Determine the [x, y] coordinate at the center of the cell enclosing the given text.  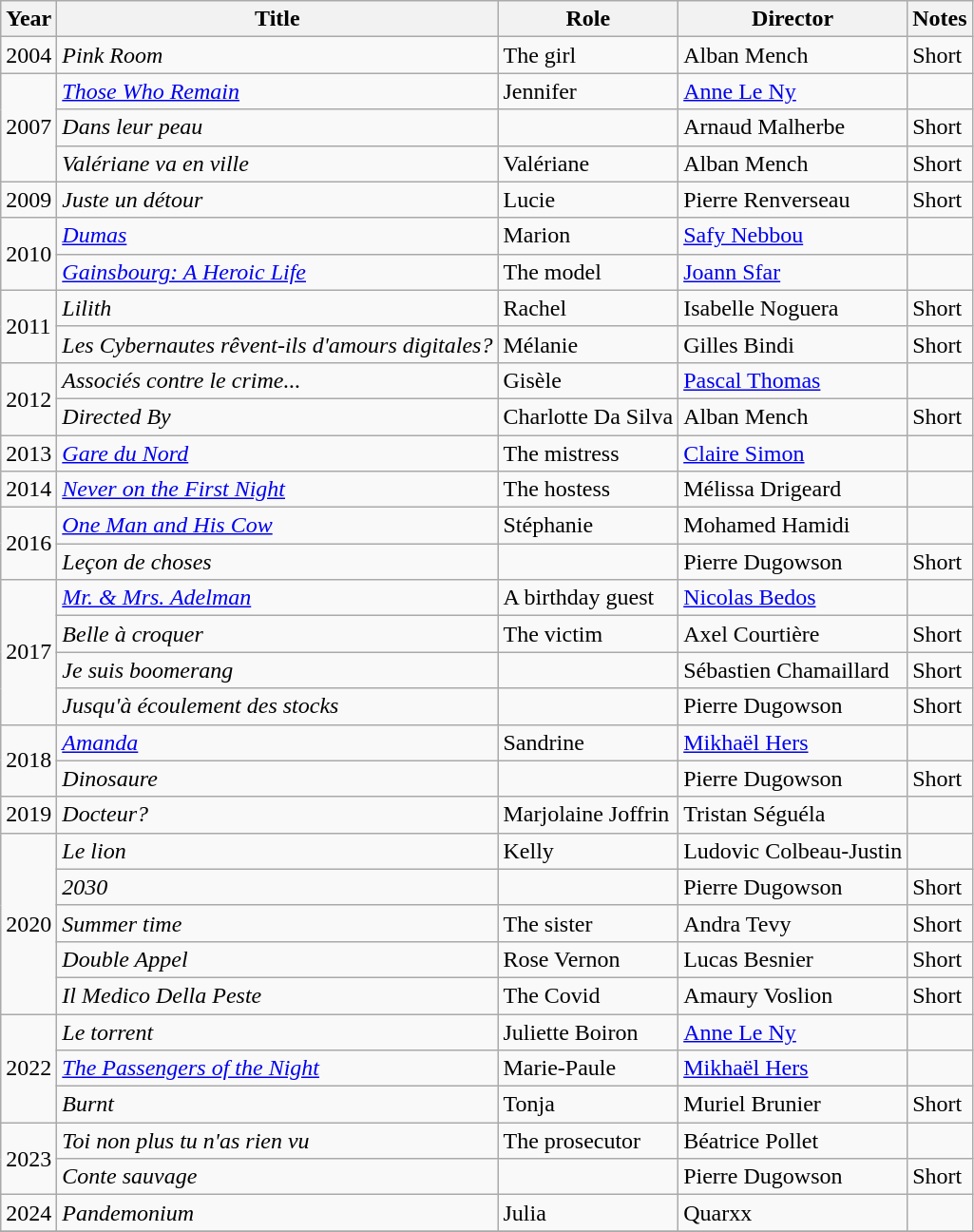
The victim [588, 634]
Muriel Brunier [793, 1105]
2012 [29, 398]
Amaury Voslion [793, 995]
Marion [588, 236]
Gisèle [588, 380]
Le torrent [277, 1031]
2004 [29, 55]
Marie-Paule [588, 1068]
Dans leur peau [277, 127]
Kelly [588, 851]
Pascal Thomas [793, 380]
Mélissa Drigeard [793, 490]
Juste un détour [277, 200]
The hostess [588, 490]
2007 [29, 127]
2017 [29, 652]
Never on the First Night [277, 490]
Je suis boomerang [277, 670]
2022 [29, 1068]
Isabelle Noguera [793, 308]
Joann Sfar [793, 272]
2023 [29, 1159]
Conte sauvage [277, 1177]
The model [588, 272]
Ludovic Colbeau-Justin [793, 851]
Notes [940, 19]
The mistress [588, 453]
Jusqu'à écoulement des stocks [277, 706]
Nicolas Bedos [793, 598]
Dinosaure [277, 779]
2016 [29, 544]
2009 [29, 200]
Pandemonium [277, 1213]
The Passengers of the Night [277, 1068]
Directed By [277, 416]
Title [277, 19]
Valériane va en ville [277, 164]
Béatrice Pollet [793, 1141]
Juliette Boiron [588, 1031]
Quarxx [793, 1213]
The sister [588, 923]
A birthday guest [588, 598]
2030 [277, 887]
Les Cybernautes rêvent-ils d'amours digitales? [277, 344]
Belle à croquer [277, 634]
Mr. & Mrs. Adelman [277, 598]
The prosecutor [588, 1141]
2014 [29, 490]
Associés contre le crime... [277, 380]
Safy Nebbou [793, 236]
One Man and His Cow [277, 526]
2011 [29, 326]
Andra Tevy [793, 923]
Lucie [588, 200]
Gainsbourg: A Heroic Life [277, 272]
2018 [29, 760]
2013 [29, 453]
Claire Simon [793, 453]
Summer time [277, 923]
Director [793, 19]
Le lion [277, 851]
Marjolaine Joffrin [588, 815]
Pink Room [277, 55]
Il Medico Della Peste [277, 995]
Tristan Séguéla [793, 815]
Amanda [277, 742]
Stéphanie [588, 526]
Valériane [588, 164]
The Covid [588, 995]
Those Who Remain [277, 91]
Lucas Besnier [793, 959]
Gilles Bindi [793, 344]
Jennifer [588, 91]
Arnaud Malherbe [793, 127]
Tonja [588, 1105]
The girl [588, 55]
Julia [588, 1213]
Mohamed Hamidi [793, 526]
Dumas [277, 236]
Gare du Nord [277, 453]
2020 [29, 923]
2024 [29, 1213]
Year [29, 19]
2010 [29, 254]
Leçon de choses [277, 562]
Docteur? [277, 815]
Rose Vernon [588, 959]
Rachel [588, 308]
Mélanie [588, 344]
2019 [29, 815]
Sandrine [588, 742]
Role [588, 19]
Burnt [277, 1105]
Charlotte Da Silva [588, 416]
Lilith [277, 308]
Sébastien Chamaillard [793, 670]
Axel Courtière [793, 634]
Double Appel [277, 959]
Toi non plus tu n'as rien vu [277, 1141]
Pierre Renverseau [793, 200]
